Scan for the cell matching the given text and deliver its (x, y) coordinate at center. 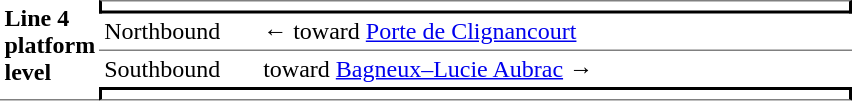
Southbound (180, 69)
Line 4 platform level (50, 50)
Northbound (180, 33)
